Capture the cell that displays the provided text and extract its [x, y] central coordinate. 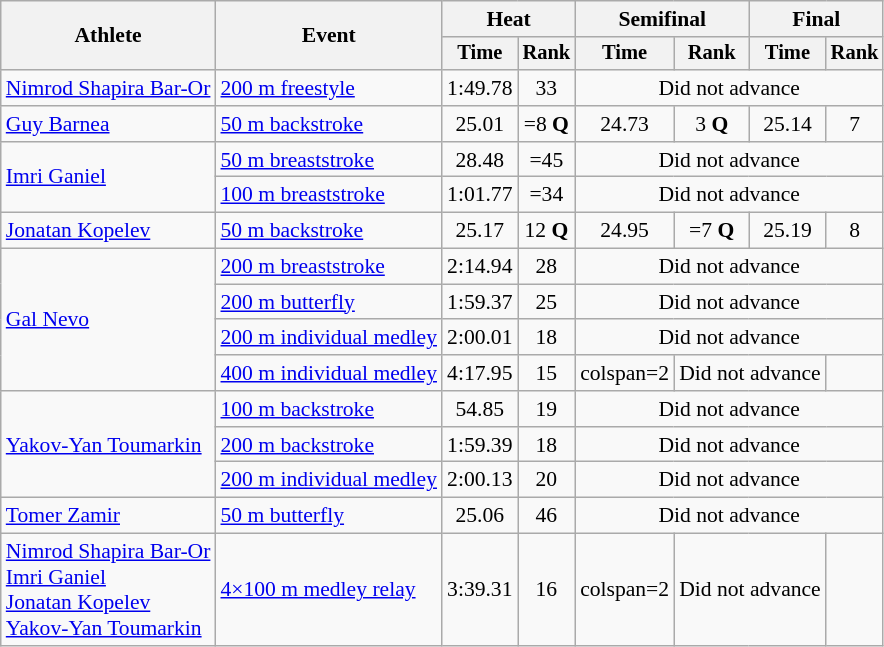
50 m butterfly [328, 516]
3:39.31 [480, 590]
4×100 m medley relay [328, 590]
20 [547, 480]
=8 Q [547, 124]
100 m backstroke [328, 409]
54.85 [480, 409]
28.48 [480, 160]
=7 Q [712, 231]
28 [547, 267]
Yakov-Yan Toumarkin [108, 444]
25 [547, 302]
33 [547, 88]
200 m butterfly [328, 302]
Tomer Zamir [108, 516]
Nimrod Shapira Bar-Or [108, 88]
1:59.37 [480, 302]
200 m freestyle [328, 88]
Event [328, 36]
200 m breaststroke [328, 267]
24.73 [624, 124]
Imri Ganiel [108, 178]
100 m breaststroke [328, 195]
=34 [547, 195]
8 [855, 231]
2:00.01 [480, 338]
19 [547, 409]
Jonatan Kopelev [108, 231]
2:14.94 [480, 267]
=45 [547, 160]
1:01.77 [480, 195]
1:49.78 [480, 88]
Guy Barnea [108, 124]
3 Q [712, 124]
24.95 [624, 231]
200 m backstroke [328, 445]
Semifinal [662, 19]
Gal Nevo [108, 320]
12 Q [547, 231]
Final [816, 19]
400 m individual medley [328, 373]
50 m breaststroke [328, 160]
Nimrod Shapira Bar-OrImri GanielJonatan KopelevYakov-Yan Toumarkin [108, 590]
15 [547, 373]
4:17.95 [480, 373]
25.06 [480, 516]
7 [855, 124]
Athlete [108, 36]
25.01 [480, 124]
25.19 [788, 231]
46 [547, 516]
1:59.39 [480, 445]
Heat [508, 19]
16 [547, 590]
25.14 [788, 124]
25.17 [480, 231]
2:00.13 [480, 480]
